Return the [x, y] coordinate for the center point of the cell that contains the specified text.  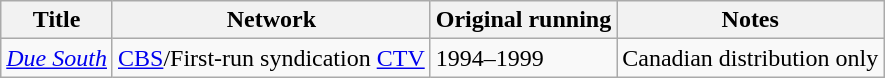
Notes [750, 20]
Original running [523, 20]
Network [271, 20]
1994–1999 [523, 58]
Canadian distribution only [750, 58]
Due South [57, 58]
CBS/First-run syndication CTV [271, 58]
Title [57, 20]
